Scan for the cell matching the given text and deliver its (x, y) coordinate at center. 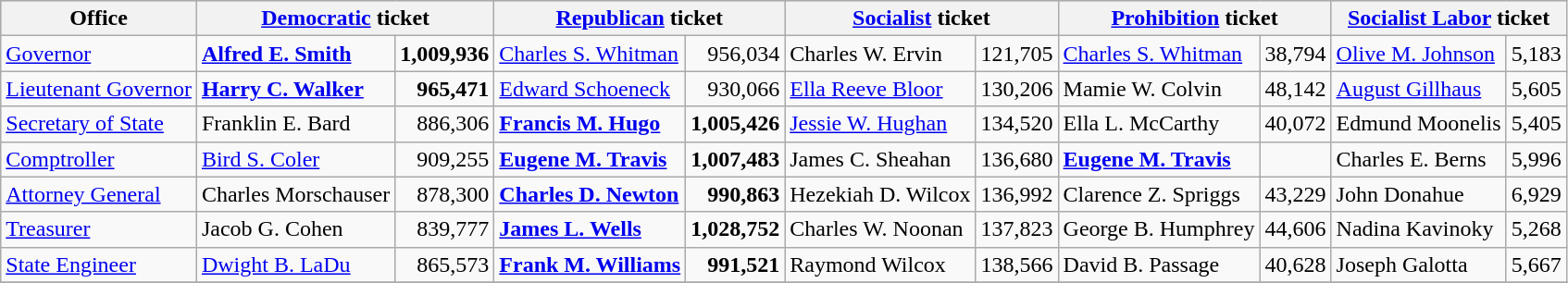
44,606 (1296, 229)
1,007,483 (735, 159)
Office (99, 18)
1,028,752 (735, 229)
5,996 (1537, 159)
5,183 (1537, 54)
Ella L. McCarthy (1159, 124)
Prohibition ticket (1194, 18)
Alfred E. Smith (295, 54)
Edmund Moonelis (1418, 124)
Attorney General (99, 194)
Mamie W. Colvin (1159, 89)
John Donahue (1418, 194)
Charles E. Berns (1418, 159)
Joseph Galotta (1418, 265)
State Engineer (99, 265)
David B. Passage (1159, 265)
Edward Schoeneck (591, 89)
Treasurer (99, 229)
136,992 (1016, 194)
Comptroller (99, 159)
909,255 (444, 159)
40,072 (1296, 124)
Socialist Labor ticket (1449, 18)
134,520 (1016, 124)
839,777 (444, 229)
Franklin E. Bard (295, 124)
Nadina Kavinoky (1418, 229)
40,628 (1296, 265)
5,667 (1537, 265)
5,405 (1537, 124)
Francis M. Hugo (591, 124)
137,823 (1016, 229)
5,268 (1537, 229)
1,005,426 (735, 124)
48,142 (1296, 89)
Charles W. Noonan (880, 229)
886,306 (444, 124)
Charles W. Ervin (880, 54)
43,229 (1296, 194)
Raymond Wilcox (880, 265)
Jessie W. Hughan (880, 124)
Republican ticket (640, 18)
Olive M. Johnson (1418, 54)
Democratic ticket (344, 18)
121,705 (1016, 54)
930,066 (735, 89)
Dwight B. LaDu (295, 265)
Hezekiah D. Wilcox (880, 194)
Bird S. Coler (295, 159)
878,300 (444, 194)
965,471 (444, 89)
Clarence Z. Spriggs (1159, 194)
Charles Morschauser (295, 194)
August Gillhaus (1418, 89)
136,680 (1016, 159)
38,794 (1296, 54)
138,566 (1016, 265)
Harry C. Walker (295, 89)
1,009,936 (444, 54)
990,863 (735, 194)
James L. Wells (591, 229)
James C. Sheahan (880, 159)
956,034 (735, 54)
Charles D. Newton (591, 194)
Secretary of State (99, 124)
Lieutenant Governor (99, 89)
Ella Reeve Bloor (880, 89)
865,573 (444, 265)
130,206 (1016, 89)
Frank M. Williams (591, 265)
Governor (99, 54)
Socialist ticket (922, 18)
6,929 (1537, 194)
5,605 (1537, 89)
Jacob G. Cohen (295, 229)
991,521 (735, 265)
George B. Humphrey (1159, 229)
